Provide the [X, Y] coordinate of the cell's center where the given text is located.  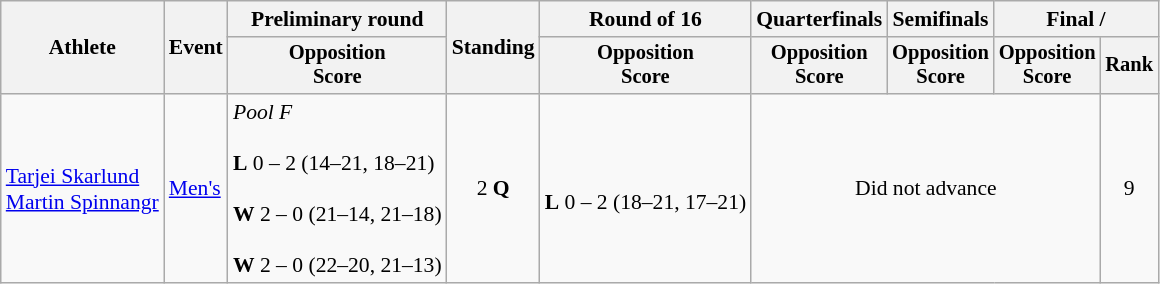
Semifinals [940, 19]
Athlete [82, 48]
Tarjei SkarlundMartin Spinnangr [82, 188]
Did not advance [926, 188]
L 0 – 2 (18–21, 17–21) [646, 188]
9 [1129, 188]
Standing [494, 48]
2 Q [494, 188]
Preliminary round [338, 19]
Event [196, 48]
Pool FL 0 – 2 (14–21, 18–21)W 2 – 0 (21–14, 21–18)W 2 – 0 (22–20, 21–13) [338, 188]
Final / [1076, 19]
Men's [196, 188]
Round of 16 [646, 19]
Rank [1129, 66]
Quarterfinals [819, 19]
